Output the (x, y) coordinate of the center of the cell containing the given text.  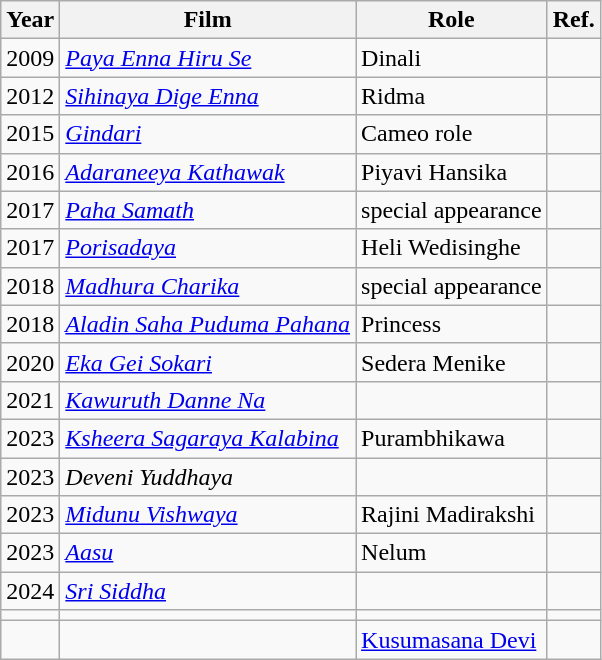
Kawuruth Danne Na (208, 400)
2024 (30, 591)
Ref. (574, 20)
Paya Enna Hiru Se (208, 58)
Rajini Madirakshi (452, 515)
Kusumasana Devi (452, 640)
2020 (30, 362)
Porisadaya (208, 248)
Year (30, 20)
Adaraneeya Kathawak (208, 172)
2009 (30, 58)
Ksheera Sagaraya Kalabina (208, 438)
Nelum (452, 553)
Piyavi Hansika (452, 172)
Gindari (208, 134)
Eka Gei Sokari (208, 362)
2012 (30, 96)
Purambhikawa (452, 438)
Deveni Yuddhaya (208, 477)
Paha Samath (208, 210)
2021 (30, 400)
Role (452, 20)
Aasu (208, 553)
2015 (30, 134)
Princess (452, 324)
Sihinaya Dige Enna (208, 96)
2016 (30, 172)
Sri Siddha (208, 591)
Film (208, 20)
Sedera Menike (452, 362)
Madhura Charika (208, 286)
Aladin Saha Puduma Pahana (208, 324)
Midunu Vishwaya (208, 515)
Dinali (452, 58)
Heli Wedisinghe (452, 248)
Ridma (452, 96)
Cameo role (452, 134)
